Output the [x, y] coordinate of the center of the cell containing the given text.  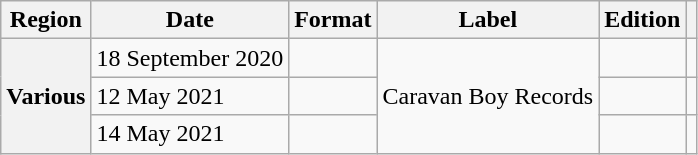
Caravan Boy Records [488, 96]
Region [46, 20]
12 May 2021 [190, 96]
14 May 2021 [190, 134]
Label [488, 20]
Date [190, 20]
18 September 2020 [190, 58]
Edition [642, 20]
Various [46, 96]
Format [333, 20]
